Provide the [x, y] coordinate of the cell's center where the given text is located.  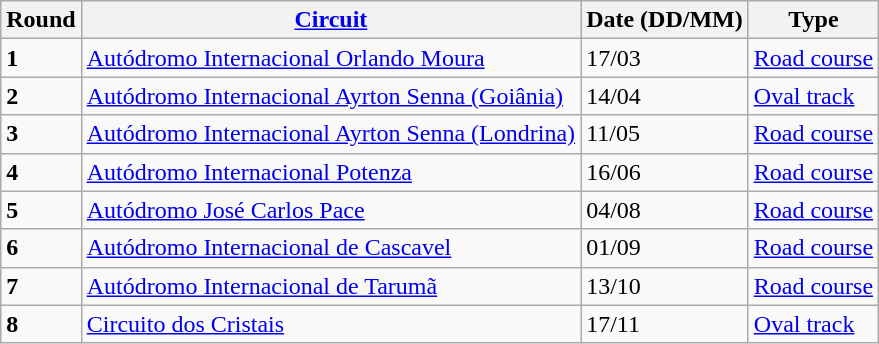
Date (DD/MM) [665, 20]
7 [41, 286]
Round [41, 20]
11/05 [665, 134]
Autódromo Internacional Orlando Moura [330, 58]
1 [41, 58]
Autódromo Internacional de Tarumã [330, 286]
14/04 [665, 96]
3 [41, 134]
Autódromo José Carlos Pace [330, 210]
6 [41, 248]
Autódromo Internacional Ayrton Senna (Londrina) [330, 134]
17/11 [665, 324]
04/08 [665, 210]
2 [41, 96]
Autódromo Internacional Potenza [330, 172]
Autódromo Internacional de Cascavel [330, 248]
13/10 [665, 286]
Autódromo Internacional Ayrton Senna (Goiânia) [330, 96]
17/03 [665, 58]
Circuito dos Cristais [330, 324]
Type [813, 20]
16/06 [665, 172]
4 [41, 172]
Circuit [330, 20]
5 [41, 210]
01/09 [665, 248]
8 [41, 324]
